Detect which cell encompasses the target text, then output its [x, y] center coordinate. 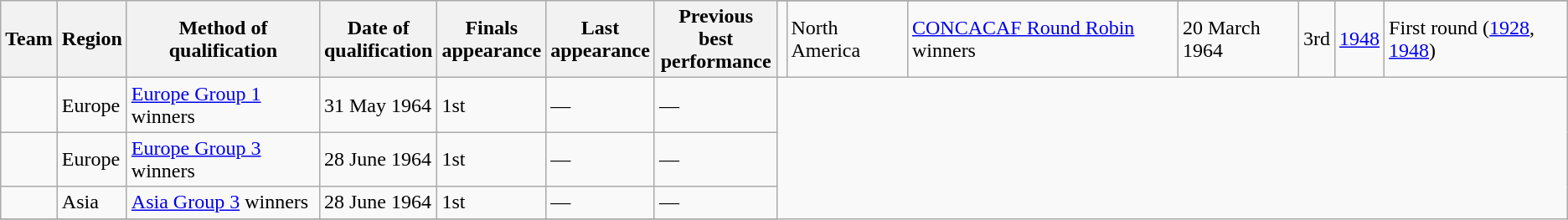
Europe Group 1 winners [223, 105]
Previous bestperformance [715, 39]
1948 [1360, 39]
CONCACAF Round Robin winners [1042, 39]
North America [847, 39]
Asia [92, 202]
20 March 1964 [1238, 39]
Europe Group 3 winners [223, 159]
Region [92, 39]
31 May 1964 [378, 105]
Team [29, 39]
Lastappearance [601, 39]
Date ofqualification [378, 39]
Finalsappearance [492, 39]
Asia Group 3 winners [223, 202]
3rd [1317, 39]
Method ofqualification [223, 39]
First round (1928, 1948) [1476, 39]
